Determine the [x, y] coordinate at the center of the cell enclosing the given text.  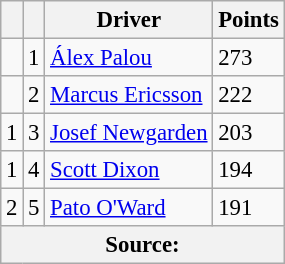
Source: [142, 245]
Driver [129, 20]
Points [248, 20]
Marcus Ericsson [129, 95]
203 [248, 133]
3 [34, 133]
Josef Newgarden [129, 133]
273 [248, 58]
4 [34, 170]
222 [248, 95]
194 [248, 170]
Álex Palou [129, 58]
Scott Dixon [129, 170]
Pato O'Ward [129, 208]
5 [34, 208]
191 [248, 208]
